Identify which cell holds the provided text, then report its [X, Y] central coordinate. 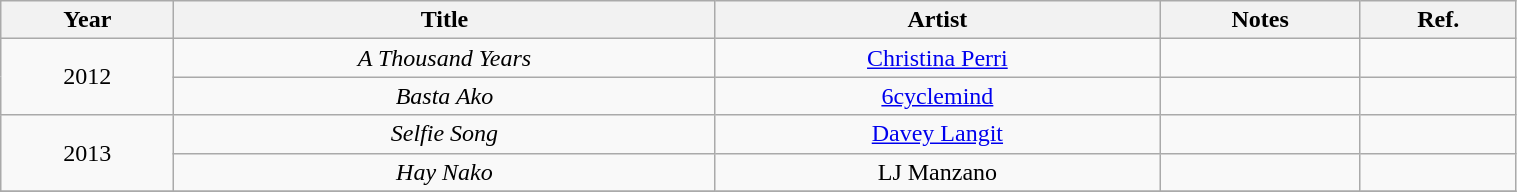
Ref. [1438, 20]
Hay Nako [444, 172]
Year [88, 20]
Artist [938, 20]
Title [444, 20]
2013 [88, 153]
Selfie Song [444, 134]
LJ Manzano [938, 172]
Davey Langit [938, 134]
A Thousand Years [444, 58]
Christina Perri [938, 58]
Basta Ako [444, 96]
6cyclemind [938, 96]
Notes [1260, 20]
2012 [88, 77]
